Return (x, y) of the center of cell containing provided text 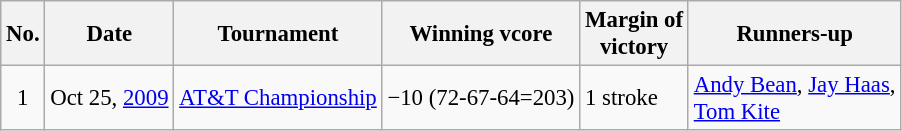
−10 (72-67-64=203) (481, 98)
Winning vcore (481, 34)
No. (23, 34)
Andy Bean, Jay Haas, Tom Kite (794, 98)
Runners-up (794, 34)
Date (110, 34)
Oct 25, 2009 (110, 98)
AT&T Championship (278, 98)
Tournament (278, 34)
Margin ofvictory (634, 34)
1 (23, 98)
1 stroke (634, 98)
